Return the [x, y] coordinate for the center point of the cell that contains the specified text.  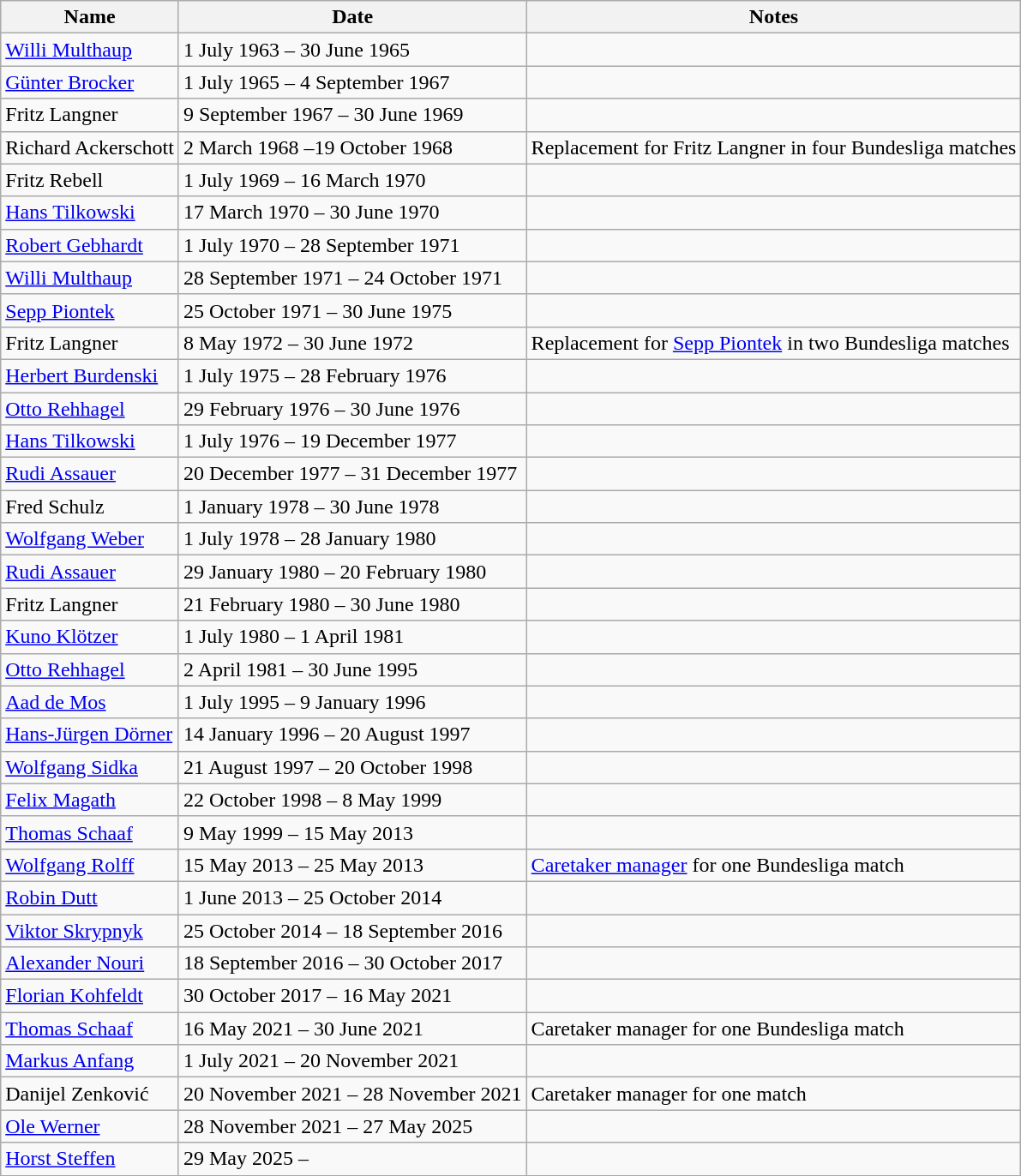
Horst Steffen [90, 1159]
17 March 1970 – 30 June 1970 [352, 213]
22 October 1998 – 8 May 1999 [352, 800]
Hans-Jürgen Dörner [90, 735]
8 May 1972 – 30 June 1972 [352, 343]
29 February 1976 – 30 June 1976 [352, 409]
14 January 1996 – 20 August 1997 [352, 735]
1 July 1963 – 30 June 1965 [352, 50]
30 October 2017 – 16 May 2021 [352, 996]
9 May 1999 – 15 May 2013 [352, 832]
1 July 1978 – 28 January 1980 [352, 539]
1 July 1970 – 28 September 1971 [352, 245]
Kuno Klötzer [90, 637]
1 July 2021 – 20 November 2021 [352, 1061]
Name [90, 17]
Florian Kohfeldt [90, 996]
Robert Gebhardt [90, 245]
16 May 2021 – 30 June 2021 [352, 1029]
Herbert Burdenski [90, 375]
1 July 1975 – 28 February 1976 [352, 375]
29 January 1980 – 20 February 1980 [352, 572]
18 September 2016 – 30 October 2017 [352, 963]
Replacement for Fritz Langner in four Bundesliga matches [773, 147]
Wolfgang Weber [90, 539]
Caretaker manager for one match [773, 1094]
21 August 1997 – 20 October 1998 [352, 767]
9 September 1967 – 30 June 1969 [352, 115]
1 July 1995 – 9 January 1996 [352, 702]
Wolfgang Sidka [90, 767]
Ole Werner [90, 1126]
1 July 1965 – 4 September 1967 [352, 82]
Viktor Skrypnyk [90, 930]
28 November 2021 – 27 May 2025 [352, 1126]
29 May 2025 – [352, 1159]
1 July 1976 – 19 December 1977 [352, 441]
Markus Anfang [90, 1061]
Fritz Rebell [90, 180]
1 June 2013 – 25 October 2014 [352, 897]
Richard Ackerschott [90, 147]
Alexander Nouri [90, 963]
Wolfgang Rolff [90, 865]
Günter Brocker [90, 82]
20 December 1977 – 31 December 1977 [352, 474]
2 March 1968 –19 October 1968 [352, 147]
Aad de Mos [90, 702]
28 September 1971 – 24 October 1971 [352, 278]
Sepp Piontek [90, 310]
Date [352, 17]
15 May 2013 – 25 May 2013 [352, 865]
25 October 2014 – 18 September 2016 [352, 930]
1 January 1978 – 30 June 1978 [352, 507]
20 November 2021 – 28 November 2021 [352, 1094]
Notes [773, 17]
Danijel Zenković [90, 1094]
Felix Magath [90, 800]
Fred Schulz [90, 507]
21 February 1980 – 30 June 1980 [352, 604]
1 July 1969 – 16 March 1970 [352, 180]
Robin Dutt [90, 897]
25 October 1971 – 30 June 1975 [352, 310]
Replacement for Sepp Piontek in two Bundesliga matches [773, 343]
2 April 1981 – 30 June 1995 [352, 669]
1 July 1980 – 1 April 1981 [352, 637]
